Detect which cell encompasses the target text, then output its (X, Y) center coordinate. 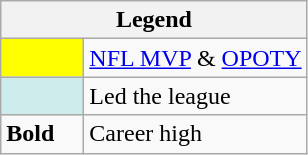
Bold (42, 134)
Led the league (196, 96)
Career high (196, 134)
NFL MVP & OPOTY (196, 58)
Legend (154, 20)
